Search for the cell housing the specified text and yield its [x, y] center coordinate. 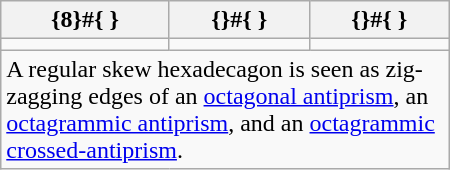
A regular skew hexadecagon is seen as zig-zagging edges of an octagonal antiprism, an octagrammic antiprism, and an octagrammic crossed-antiprism. [225, 110]
{8}#{ } [86, 20]
